Detect which cell encompasses the target text, then output its [X, Y] center coordinate. 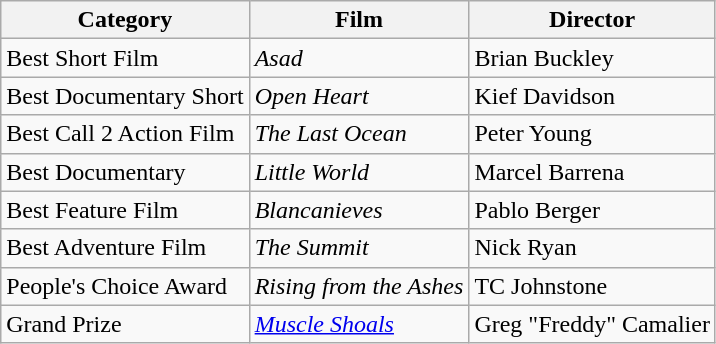
Pablo Berger [592, 210]
Kief Davidson [592, 96]
The Last Ocean [359, 134]
Best Adventure Film [125, 248]
TC Johnstone [592, 286]
Grand Prize [125, 324]
Blancanieves [359, 210]
Brian Buckley [592, 58]
Asad [359, 58]
Best Feature Film [125, 210]
Director [592, 20]
Nick Ryan [592, 248]
Muscle Shoals [359, 324]
Category [125, 20]
Best Short Film [125, 58]
People's Choice Award [125, 286]
Greg "Freddy" Camalier [592, 324]
Open Heart [359, 96]
Best Documentary [125, 172]
Little World [359, 172]
Marcel Barrena [592, 172]
Peter Young [592, 134]
The Summit [359, 248]
Best Call 2 Action Film [125, 134]
Film [359, 20]
Rising from the Ashes [359, 286]
Best Documentary Short [125, 96]
